Return [X, Y] of the center of cell containing provided text 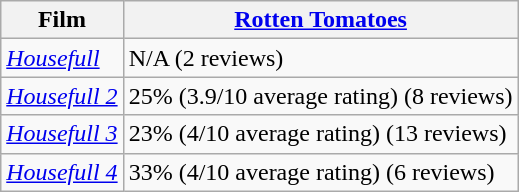
25% (3.9/10 average rating) (8 reviews) [320, 96]
23% (4/10 average rating) (13 reviews) [320, 134]
N/A (2 reviews) [320, 58]
Housefull 2 [62, 96]
33% (4/10 average rating) (6 reviews) [320, 172]
Film [62, 20]
Housefull [62, 58]
Housefull 3 [62, 134]
Rotten Tomatoes [320, 20]
Housefull 4 [62, 172]
